Return [X, Y] of the center of cell containing provided text 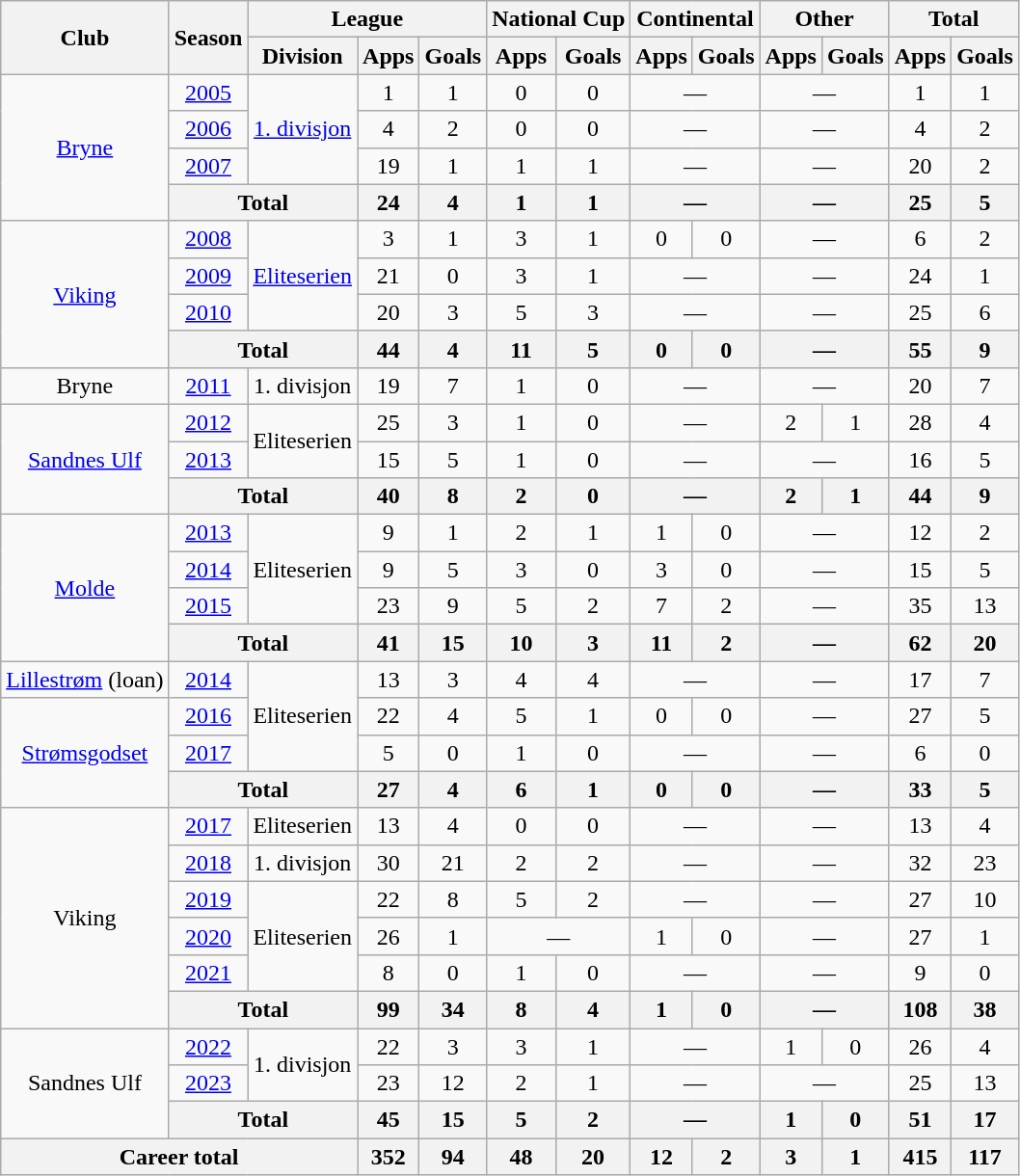
2009 [208, 276]
2007 [208, 166]
2010 [208, 312]
2008 [208, 239]
2016 [208, 716]
40 [389, 496]
62 [920, 643]
Division [303, 56]
34 [453, 1009]
38 [985, 1009]
28 [920, 422]
Lillestrøm (loan) [85, 680]
45 [389, 1120]
2022 [208, 1046]
55 [920, 349]
2023 [208, 1083]
2019 [208, 899]
35 [920, 606]
108 [920, 1009]
33 [920, 789]
30 [389, 863]
94 [453, 1157]
51 [920, 1120]
2020 [208, 936]
League [367, 19]
Molde [85, 588]
2015 [208, 606]
2006 [208, 129]
Club [85, 38]
Strømsgodset [85, 753]
352 [389, 1157]
2021 [208, 973]
2011 [208, 386]
2018 [208, 863]
Season [208, 38]
16 [920, 460]
41 [389, 643]
Other [824, 19]
Career total [179, 1157]
117 [985, 1157]
99 [389, 1009]
National Cup [559, 19]
415 [920, 1157]
32 [920, 863]
Continental [695, 19]
48 [522, 1157]
2005 [208, 93]
2012 [208, 422]
